Detect which cell encompasses the target text, then output its [x, y] center coordinate. 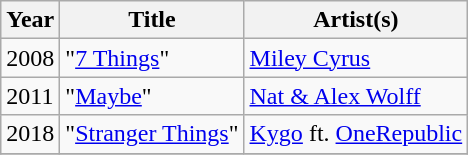
Kygo ft. OneRepublic [356, 134]
Miley Cyrus [356, 58]
2008 [30, 58]
2018 [30, 134]
"7 Things" [152, 58]
2011 [30, 96]
"Stranger Things" [152, 134]
Year [30, 20]
"Maybe" [152, 96]
Artist(s) [356, 20]
Nat & Alex Wolff [356, 96]
Title [152, 20]
